Return (x, y) of the center of cell containing provided text 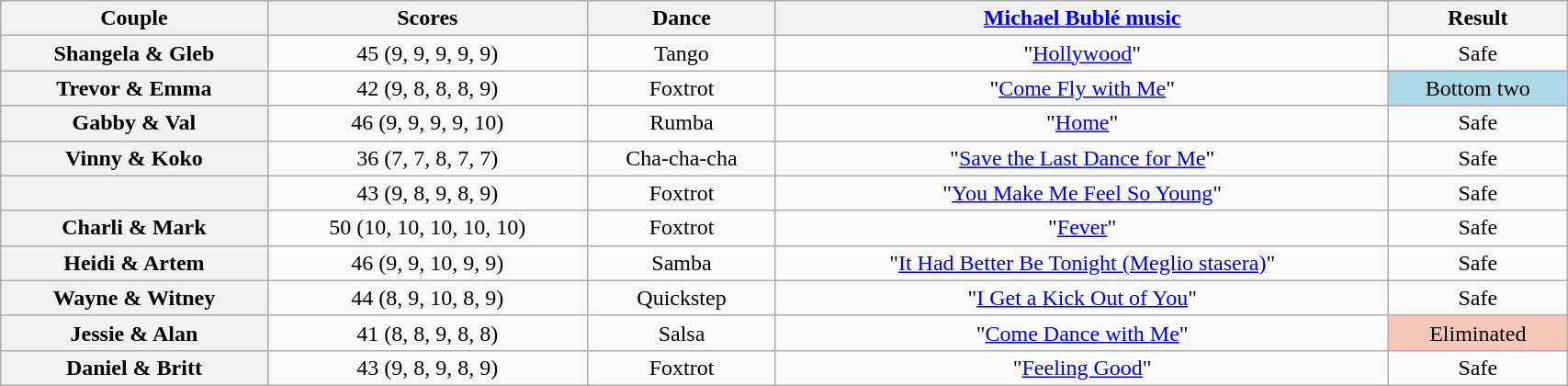
"Come Dance with Me" (1082, 333)
Dance (682, 18)
Shangela & Gleb (134, 53)
"Save the Last Dance for Me" (1082, 158)
"Feeling Good" (1082, 368)
"Come Fly with Me" (1082, 88)
Couple (134, 18)
Gabby & Val (134, 123)
"You Make Me Feel So Young" (1082, 193)
50 (10, 10, 10, 10, 10) (427, 228)
Cha-cha-cha (682, 158)
Tango (682, 53)
44 (8, 9, 10, 8, 9) (427, 298)
"I Get a Kick Out of You" (1082, 298)
"Home" (1082, 123)
42 (9, 8, 8, 8, 9) (427, 88)
Jessie & Alan (134, 333)
Trevor & Emma (134, 88)
45 (9, 9, 9, 9, 9) (427, 53)
Wayne & Witney (134, 298)
Salsa (682, 333)
Result (1478, 18)
36 (7, 7, 8, 7, 7) (427, 158)
46 (9, 9, 9, 9, 10) (427, 123)
Vinny & Koko (134, 158)
Charli & Mark (134, 228)
46 (9, 9, 10, 9, 9) (427, 263)
Samba (682, 263)
Quickstep (682, 298)
"It Had Better Be Tonight (Meglio stasera)" (1082, 263)
Daniel & Britt (134, 368)
41 (8, 8, 9, 8, 8) (427, 333)
Scores (427, 18)
Heidi & Artem (134, 263)
"Fever" (1082, 228)
Rumba (682, 123)
Michael Bublé music (1082, 18)
Eliminated (1478, 333)
"Hollywood" (1082, 53)
Bottom two (1478, 88)
